Locate the cell with the specified text and output its (X, Y) center coordinate. 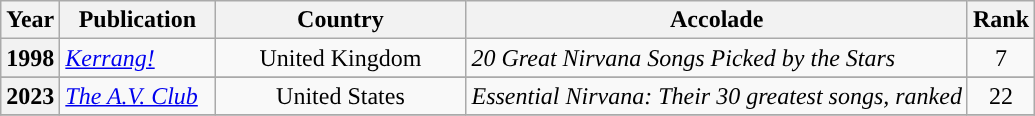
Year (30, 20)
2023 (30, 96)
Country (340, 20)
Accolade (716, 20)
Essential Nirvana: Their 30 greatest songs, ranked (716, 96)
The A.V. Club (138, 96)
United Kingdom (340, 58)
Kerrang! (138, 58)
Publication (138, 20)
Rank (1000, 20)
United States (340, 96)
20 Great Nirvana Songs Picked by the Stars (716, 58)
22 (1000, 96)
1998 (30, 58)
7 (1000, 58)
